For the text-containing cell, return its midpoint in (X, Y) coordinate format. 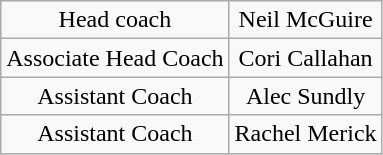
Neil McGuire (306, 20)
Associate Head Coach (115, 58)
Cori Callahan (306, 58)
Alec Sundly (306, 96)
Head coach (115, 20)
Rachel Merick (306, 134)
